For the text-containing cell, return its midpoint in (X, Y) coordinate format. 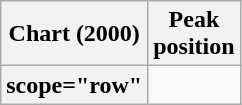
scope="row" (74, 85)
Peakposition (194, 34)
Chart (2000) (74, 34)
